Return [X, Y] of the center of cell containing provided text 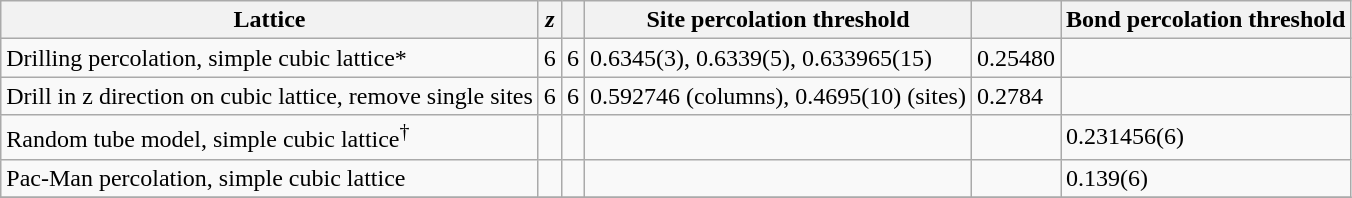
Lattice [270, 20]
Pac-Man percolation, simple cubic lattice [270, 178]
Drill in z direction on cubic lattice, remove single sites [270, 96]
Site percolation threshold [778, 20]
0.592746 (columns), 0.4695(10) (sites) [778, 96]
0.6345(3), 0.6339(5), 0.633965(15) [778, 58]
Bond percolation threshold [1206, 20]
Random tube model, simple cubic lattice† [270, 138]
Drilling percolation, simple cubic lattice* [270, 58]
0.2784 [1016, 96]
0.231456(6) [1206, 138]
0.25480 [1016, 58]
z [550, 20]
0.139(6) [1206, 178]
